Return the [x, y] coordinate for the center point of the cell that contains the specified text.  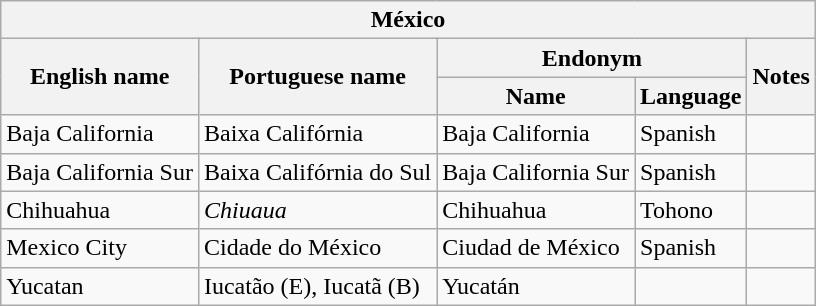
Iucatão (E), Iucatã (B) [317, 286]
México [408, 20]
Endonym [592, 58]
Baixa Califórnia do Sul [317, 172]
Ciudad de México [536, 248]
Tohono [690, 210]
Mexico City [100, 248]
English name [100, 77]
Baixa Califórnia [317, 134]
Cidade do México [317, 248]
Chiuaua [317, 210]
Yucatan [100, 286]
Notes [781, 77]
Portuguese name [317, 77]
Language [690, 96]
Yucatán [536, 286]
Name [536, 96]
